Scan for the cell matching the given text and deliver its [X, Y] coordinate at center. 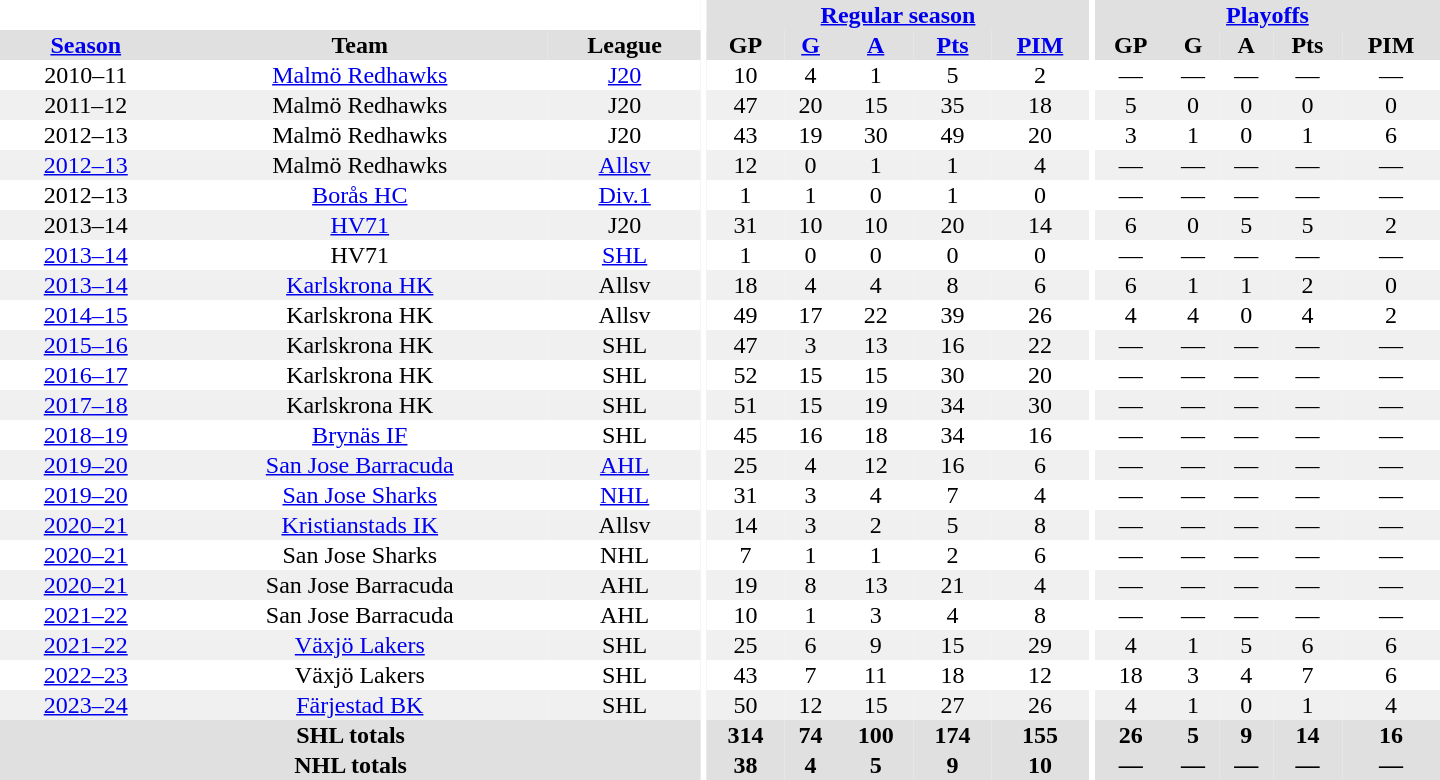
11 [876, 675]
35 [952, 105]
45 [746, 435]
155 [1040, 735]
2018–19 [86, 435]
Playoffs [1268, 15]
51 [746, 405]
29 [1040, 645]
2010–11 [86, 75]
2015–16 [86, 345]
Season [86, 45]
League [624, 45]
Brynäs IF [360, 435]
21 [952, 585]
50 [746, 705]
Färjestad BK [360, 705]
52 [746, 375]
314 [746, 735]
2014–15 [86, 315]
174 [952, 735]
39 [952, 315]
74 [810, 735]
2023–24 [86, 705]
Borås HC [360, 195]
17 [810, 315]
38 [746, 765]
Team [360, 45]
SHL totals [350, 735]
2016–17 [86, 375]
2017–18 [86, 405]
Kristianstads IK [360, 525]
Div.1 [624, 195]
27 [952, 705]
100 [876, 735]
Regular season [898, 15]
NHL totals [350, 765]
2011–12 [86, 105]
2022–23 [86, 675]
